Scan for the cell matching the given text and deliver its [x, y] coordinate at center. 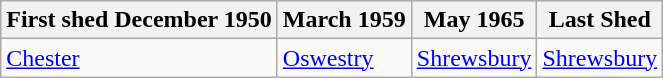
First shed December 1950 [140, 20]
Last Shed [600, 20]
May 1965 [474, 20]
Oswestry [344, 58]
Chester [140, 58]
March 1959 [344, 20]
